Extract the [X, Y] coordinate from the center of the cell holding the provided text.  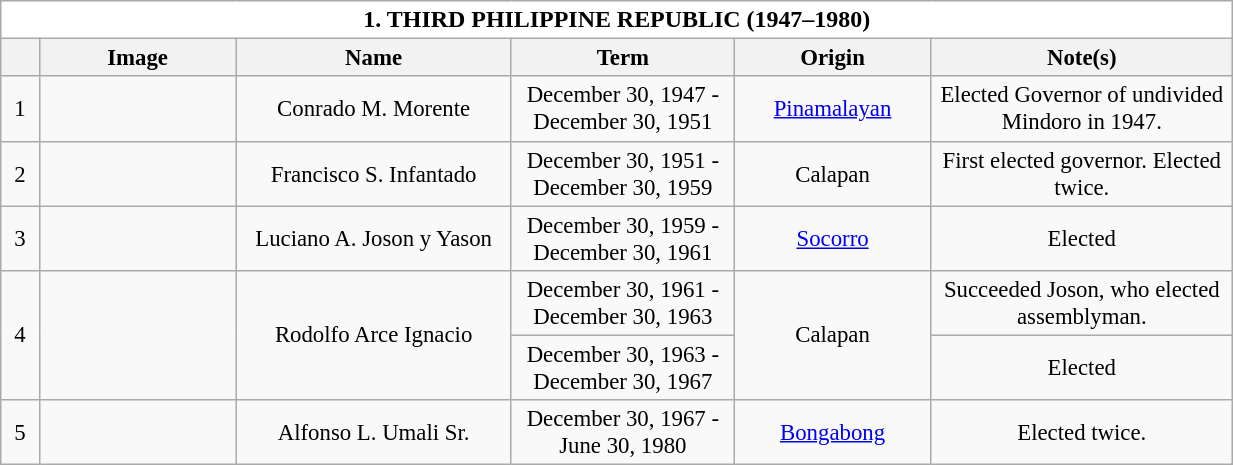
1. THIRD PHILIPPINE REPUBLIC (1947–1980) [617, 20]
1 [20, 110]
4 [20, 334]
Rodolfo Arce Ignacio [374, 334]
December 30, 1961 - December 30, 1963 [622, 302]
December 30, 1951 - December 30, 1959 [622, 174]
December 30, 1963 - December 30, 1967 [622, 368]
Elected twice. [1082, 432]
Luciano A. Joson y Yason [374, 238]
3 [20, 238]
December 30, 1947 - December 30, 1951 [622, 110]
December 30, 1959 - December 30, 1961 [622, 238]
Image [138, 58]
Francisco S. Infantado [374, 174]
Name [374, 58]
5 [20, 432]
Origin [832, 58]
First elected governor. Elected twice. [1082, 174]
December 30, 1967 - June 30, 1980 [622, 432]
Bongabong [832, 432]
Pinamalayan [832, 110]
Succeeded Joson, who elected assemblyman. [1082, 302]
Alfonso L. Umali Sr. [374, 432]
Conrado M. Morente [374, 110]
Term [622, 58]
2 [20, 174]
Socorro [832, 238]
Elected Governor of undivided Mindoro in 1947. [1082, 110]
Note(s) [1082, 58]
